Capture the cell that displays the provided text and extract its (x, y) central coordinate. 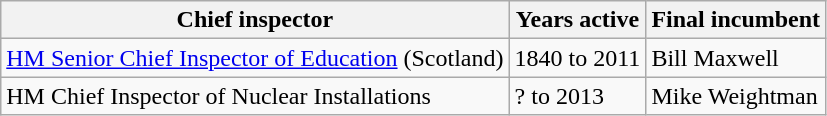
1840 to 2011 (578, 58)
? to 2013 (578, 96)
Years active (578, 20)
Chief inspector (255, 20)
Bill Maxwell (736, 58)
HM Chief Inspector of Nuclear Installations (255, 96)
Final incumbent (736, 20)
Mike Weightman (736, 96)
HM Senior Chief Inspector of Education (Scotland) (255, 58)
